Capture the cell that displays the provided text and extract its (x, y) central coordinate. 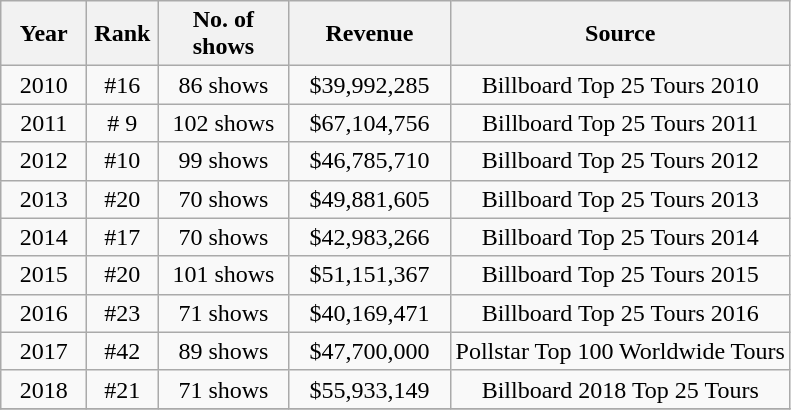
Billboard 2018 Top 25 Tours (620, 389)
102 shows (224, 123)
$39,992,285 (370, 85)
No. of shows (224, 34)
2016 (44, 313)
2017 (44, 351)
$55,933,149 (370, 389)
2011 (44, 123)
Billboard Top 25 Tours 2014 (620, 237)
101 shows (224, 275)
#42 (122, 351)
#21 (122, 389)
#10 (122, 161)
#23 (122, 313)
Rank (122, 34)
$49,881,605 (370, 199)
$47,700,000 (370, 351)
Billboard Top 25 Tours 2010 (620, 85)
2015 (44, 275)
Revenue (370, 34)
$40,169,471 (370, 313)
Billboard Top 25 Tours 2015 (620, 275)
$46,785,710 (370, 161)
# 9 (122, 123)
$51,151,367 (370, 275)
86 shows (224, 85)
#17 (122, 237)
2012 (44, 161)
Billboard Top 25 Tours 2011 (620, 123)
Billboard Top 25 Tours 2013 (620, 199)
2018 (44, 389)
Billboard Top 25 Tours 2012 (620, 161)
Pollstar Top 100 Worldwide Tours (620, 351)
89 shows (224, 351)
Source (620, 34)
$67,104,756 (370, 123)
2013 (44, 199)
#16 (122, 85)
$42,983,266 (370, 237)
2010 (44, 85)
Year (44, 34)
2014 (44, 237)
99 shows (224, 161)
Billboard Top 25 Tours 2016 (620, 313)
